For the text-containing cell, return its midpoint in (x, y) coordinate format. 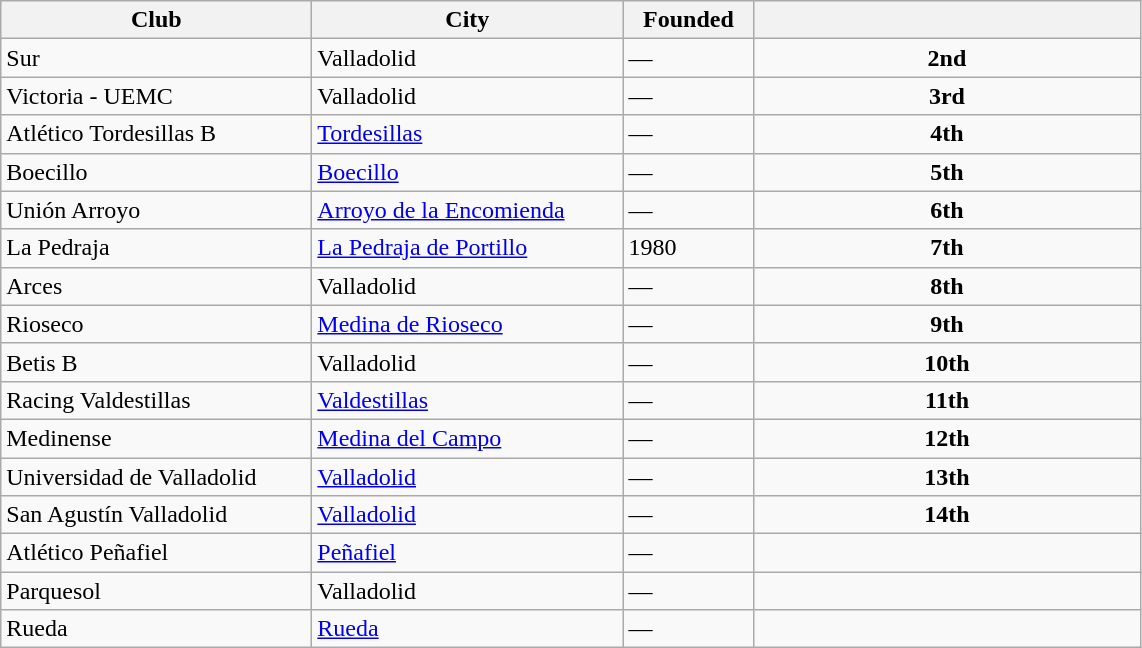
Atlético Peñafiel (156, 553)
Medinense (156, 438)
6th (947, 210)
Founded (688, 20)
San Agustín Valladolid (156, 515)
Arroyo de la Encomienda (468, 210)
Betis B (156, 362)
Medina de Rioseco (468, 324)
Parquesol (156, 591)
8th (947, 286)
Peñafiel (468, 553)
Arces (156, 286)
Universidad de Valladolid (156, 477)
12th (947, 438)
Medina del Campo (468, 438)
Tordesillas (468, 134)
7th (947, 248)
14th (947, 515)
11th (947, 400)
Sur (156, 58)
Victoria - UEMC (156, 96)
Rioseco (156, 324)
9th (947, 324)
5th (947, 172)
Racing Valdestillas (156, 400)
3rd (947, 96)
13th (947, 477)
Club (156, 20)
2nd (947, 58)
10th (947, 362)
Atlético Tordesillas B (156, 134)
Unión Arroyo (156, 210)
City (468, 20)
1980 (688, 248)
4th (947, 134)
Valdestillas (468, 400)
La Pedraja (156, 248)
La Pedraja de Portillo (468, 248)
